Pinpoint the cell where the given text exists, returning its (x, y) midpoint coordinate. 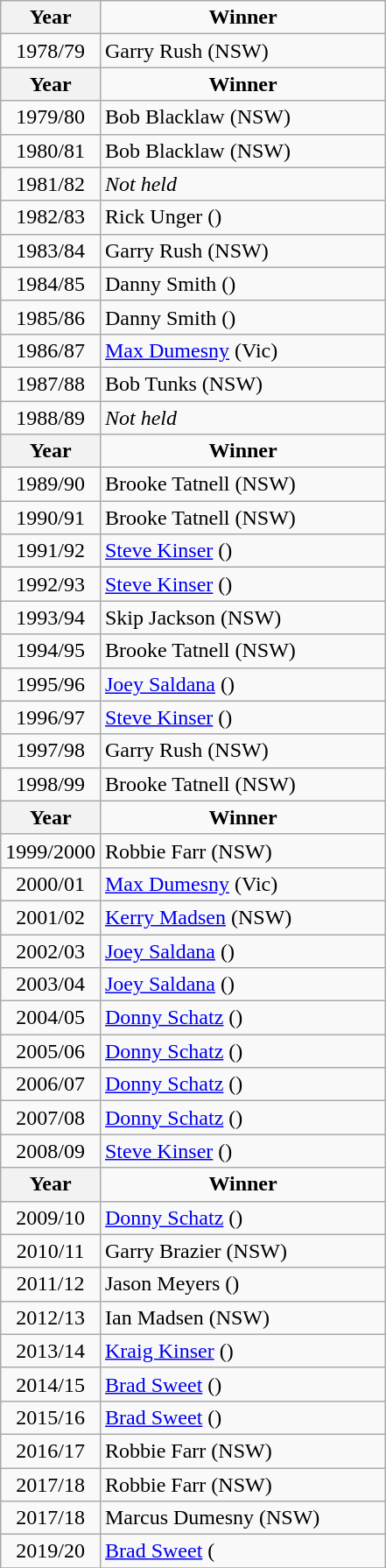
1999/2000 (51, 851)
1981/82 (51, 184)
2004/05 (51, 1018)
2007/08 (51, 1118)
Marcus Dumesny (NSW) (242, 1518)
Garry Brazier (NSW) (242, 1251)
1996/97 (51, 717)
2006/07 (51, 1084)
1989/90 (51, 484)
1978/79 (51, 51)
1982/83 (51, 217)
Kraig Kinser () (242, 1351)
2014/15 (51, 1384)
2016/17 (51, 1451)
1987/88 (51, 384)
1995/96 (51, 684)
1997/98 (51, 751)
1986/87 (51, 350)
1979/80 (51, 117)
2010/11 (51, 1251)
2002/03 (51, 950)
2011/12 (51, 1284)
Jason Meyers () (242, 1284)
1988/89 (51, 418)
2013/14 (51, 1351)
1980/81 (51, 151)
Brad Sweet ( (242, 1551)
Skip Jackson (NSW) (242, 618)
1983/84 (51, 251)
1991/92 (51, 551)
1993/94 (51, 618)
1994/95 (51, 651)
Rick Unger () (242, 217)
2008/09 (51, 1151)
2009/10 (51, 1218)
Ian Madsen (NSW) (242, 1317)
2001/02 (51, 917)
1992/93 (51, 584)
2015/16 (51, 1417)
2003/04 (51, 985)
1998/99 (51, 784)
2000/01 (51, 884)
2019/20 (51, 1551)
Kerry Madsen (NSW) (242, 917)
Bob Tunks (NSW) (242, 384)
1984/85 (51, 284)
1985/86 (51, 317)
2005/06 (51, 1051)
2012/13 (51, 1317)
1990/91 (51, 518)
